Search for the cell housing the specified text and yield its [X, Y] center coordinate. 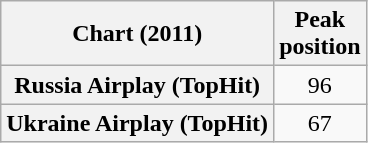
67 [320, 123]
Peakposition [320, 34]
Ukraine Airplay (TopHit) [138, 123]
Russia Airplay (TopHit) [138, 85]
96 [320, 85]
Chart (2011) [138, 34]
